Detect which cell encompasses the target text, then output its (x, y) center coordinate. 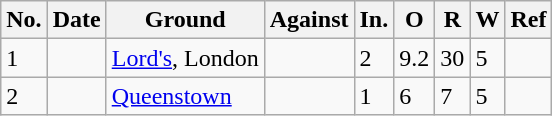
Queenstown (185, 96)
Ref (528, 20)
No. (24, 20)
30 (452, 58)
7 (452, 96)
Ground (185, 20)
R (452, 20)
W (488, 20)
6 (414, 96)
O (414, 20)
Lord's, London (185, 58)
Date (76, 20)
9.2 (414, 58)
Against (309, 20)
In. (374, 20)
